Scan for the cell matching the given text and deliver its [x, y] coordinate at center. 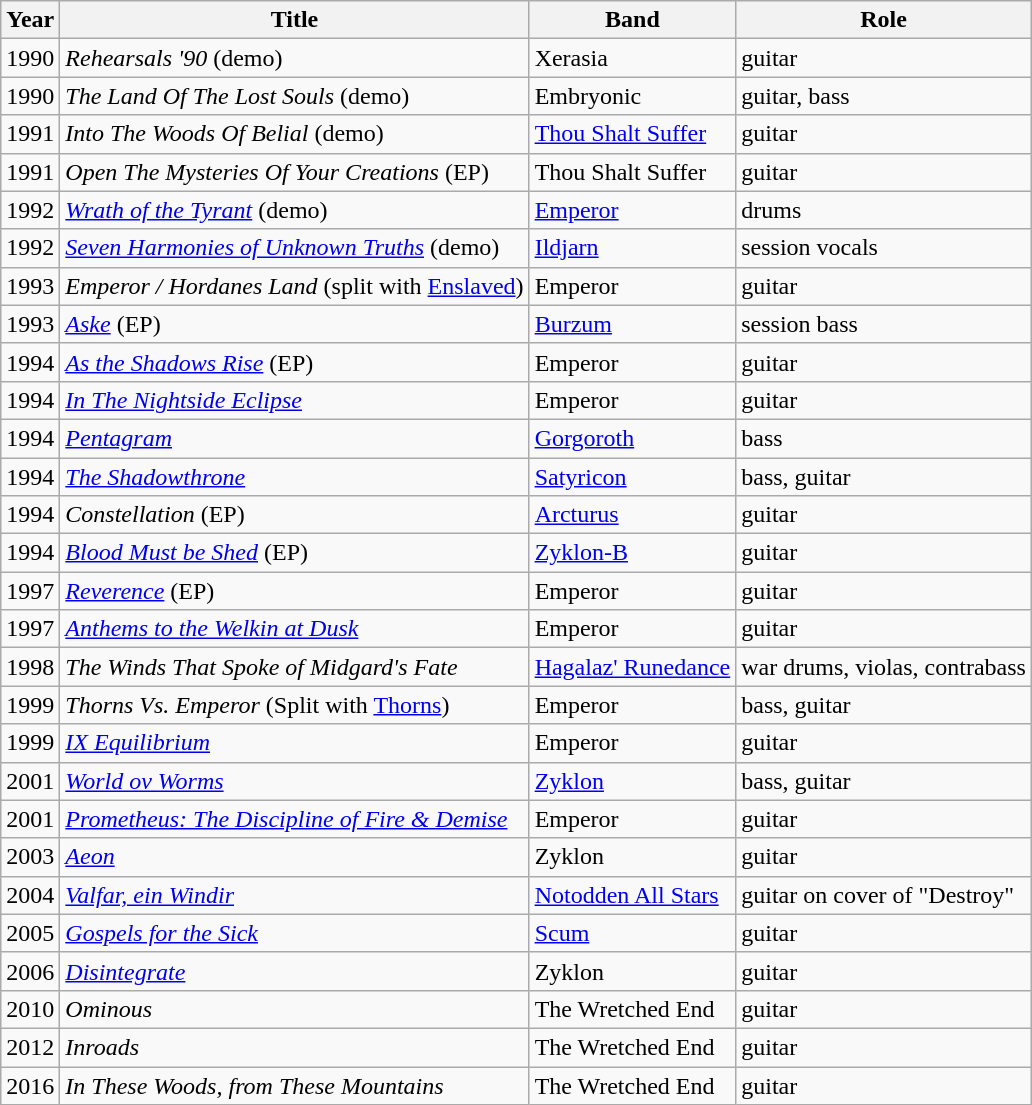
Year [30, 20]
Role [884, 20]
In These Woods, from These Mountains [294, 1085]
Seven Harmonies of Unknown Truths (demo) [294, 248]
Reverence (EP) [294, 591]
2003 [30, 857]
Gorgoroth [632, 438]
Constellation (EP) [294, 515]
2016 [30, 1085]
Gospels for the Sick [294, 933]
Xerasia [632, 58]
Aske (EP) [294, 324]
2004 [30, 895]
World ov Worms [294, 781]
Prometheus: The Discipline of Fire & Demise [294, 819]
guitar, bass [884, 96]
Band [632, 20]
session vocals [884, 248]
Pentagram [294, 438]
Satyricon [632, 477]
Blood Must be Shed (EP) [294, 553]
Ildjarn [632, 248]
Disintegrate [294, 971]
Rehearsals '90 (demo) [294, 58]
The Shadowthrone [294, 477]
war drums, violas, contrabass [884, 667]
Into The Woods Of Belial (demo) [294, 134]
The Winds That Spoke of Midgard's Fate [294, 667]
2010 [30, 1009]
Notodden All Stars [632, 895]
session bass [884, 324]
1998 [30, 667]
Hagalaz' Runedance [632, 667]
Scum [632, 933]
As the Shadows Rise (EP) [294, 362]
2012 [30, 1047]
Valfar, ein Windir [294, 895]
In The Nightside Eclipse [294, 400]
Title [294, 20]
guitar on cover of "Destroy" [884, 895]
drums [884, 210]
IX Equilibrium [294, 743]
Thorns Vs. Emperor (Split with Thorns) [294, 705]
Open The Mysteries Of Your Creations (EP) [294, 172]
Inroads [294, 1047]
2005 [30, 933]
2006 [30, 971]
The Land Of The Lost Souls (demo) [294, 96]
Ominous [294, 1009]
bass [884, 438]
Arcturus [632, 515]
Embryonic [632, 96]
Anthems to the Welkin at Dusk [294, 629]
Zyklon-B [632, 553]
Burzum [632, 324]
Wrath of the Tyrant (demo) [294, 210]
Aeon [294, 857]
Emperor / Hordanes Land (split with Enslaved) [294, 286]
